Capture the cell that displays the provided text and extract its [x, y] central coordinate. 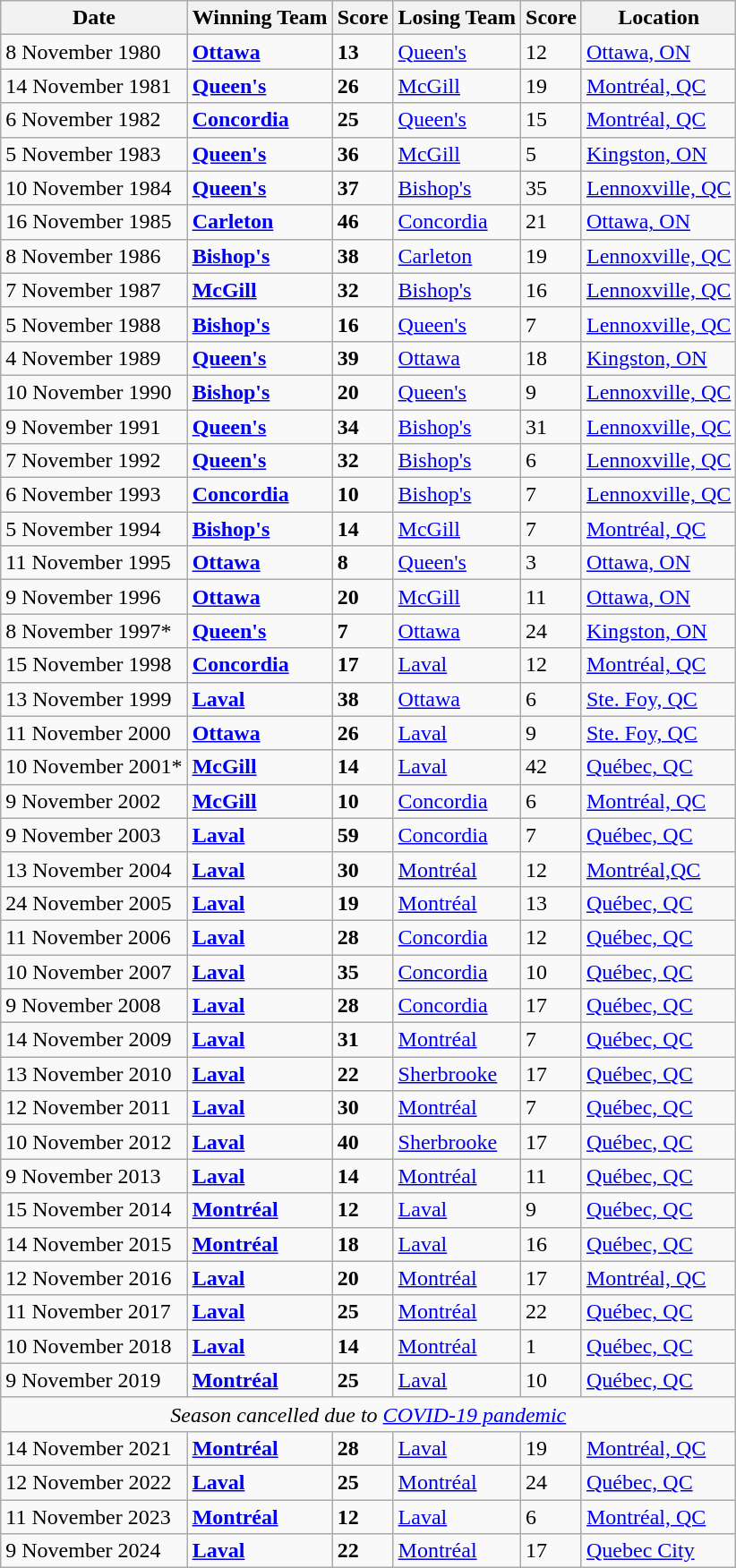
24 November 2005 [94, 903]
11 November 2017 [94, 1312]
13 November 1999 [94, 699]
14 November 2009 [94, 1040]
9 November 2002 [94, 801]
10 November 1990 [94, 392]
12 November 2016 [94, 1278]
21 [552, 222]
40 [363, 1142]
10 November 2001* [94, 767]
Quebec City [658, 1551]
8 [363, 563]
1 [552, 1346]
5 [552, 154]
15 November 1998 [94, 665]
9 November 2019 [94, 1380]
5 November 1994 [94, 529]
12 November 2022 [94, 1482]
11 November 1995 [94, 563]
39 [363, 358]
15 November 2014 [94, 1210]
3 [552, 563]
Losing Team [457, 18]
37 [363, 188]
42 [552, 767]
9 November 1991 [94, 427]
7 November 1987 [94, 290]
34 [363, 427]
5 November 1988 [94, 324]
11 November 2023 [94, 1517]
13 November 2004 [94, 869]
6 November 1982 [94, 120]
11 November 2006 [94, 937]
12 November 2011 [94, 1108]
10 November 1984 [94, 188]
Season cancelled due to COVID-19 pandemic [369, 1414]
8 November 1980 [94, 52]
5 November 1983 [94, 154]
9 November 2003 [94, 835]
Location [658, 18]
11 November 2000 [94, 733]
8 November 1986 [94, 256]
16 November 1985 [94, 222]
4 November 1989 [94, 358]
36 [363, 154]
10 November 2018 [94, 1346]
Winning Team [260, 18]
9 November 2013 [94, 1176]
6 November 1993 [94, 495]
10 November 2007 [94, 971]
7 November 1992 [94, 461]
9 November 2024 [94, 1551]
59 [363, 835]
10 November 2012 [94, 1142]
8 November 1997* [94, 631]
9 November 1996 [94, 597]
Date [94, 18]
13 November 2010 [94, 1074]
15 [552, 120]
14 November 2021 [94, 1448]
Montréal,QC [658, 869]
14 November 2015 [94, 1244]
46 [363, 222]
9 November 2008 [94, 1006]
14 November 1981 [94, 86]
